Scan for the cell matching the given text and deliver its [X, Y] coordinate at center. 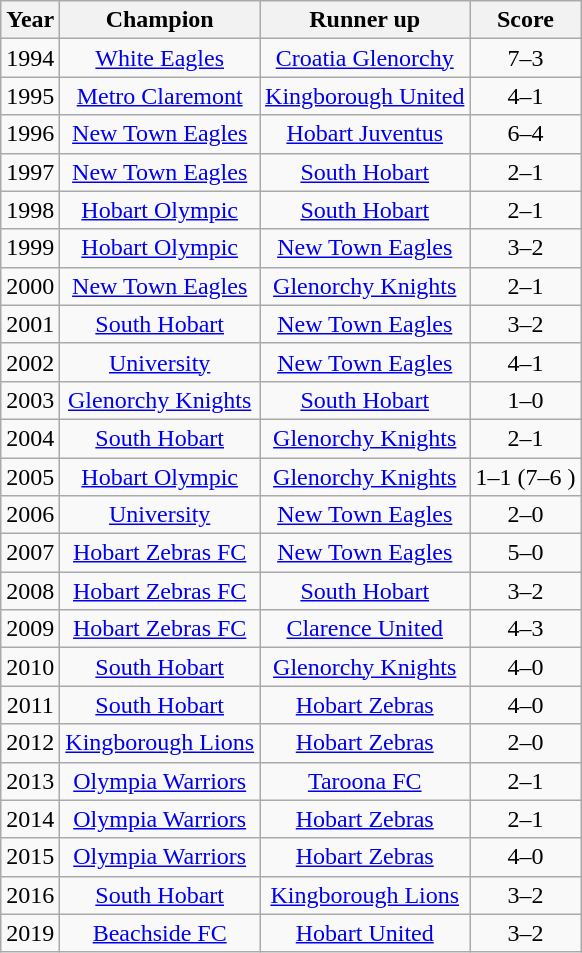
Runner up [365, 20]
1999 [30, 248]
2002 [30, 362]
1997 [30, 172]
1–0 [526, 400]
2004 [30, 438]
Hobart Juventus [365, 134]
Score [526, 20]
7–3 [526, 58]
2011 [30, 705]
2000 [30, 286]
Hobart United [365, 933]
2001 [30, 324]
2009 [30, 629]
Clarence United [365, 629]
1996 [30, 134]
2007 [30, 553]
1998 [30, 210]
2005 [30, 477]
2015 [30, 857]
Beachside FC [160, 933]
5–0 [526, 553]
1995 [30, 96]
White Eagles [160, 58]
Kingborough United [365, 96]
2006 [30, 515]
Champion [160, 20]
2013 [30, 781]
2016 [30, 895]
2003 [30, 400]
1994 [30, 58]
Croatia Glenorchy [365, 58]
2012 [30, 743]
Metro Claremont [160, 96]
2010 [30, 667]
Taroona FC [365, 781]
Year [30, 20]
4–3 [526, 629]
2014 [30, 819]
2008 [30, 591]
6–4 [526, 134]
2019 [30, 933]
1–1 (7–6 ) [526, 477]
